Extract the [x, y] coordinate from the center of the cell holding the provided text.  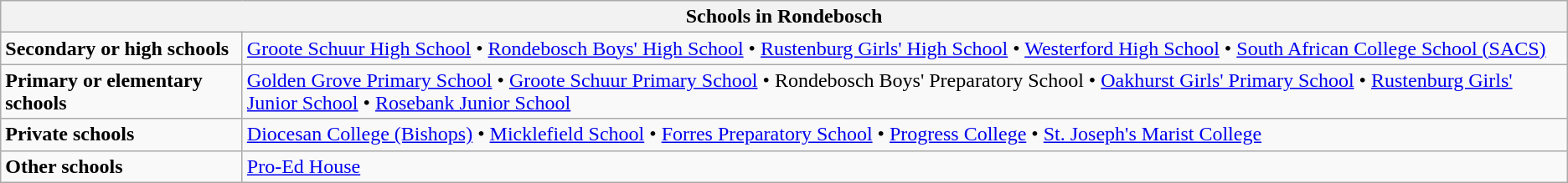
Private schools [122, 135]
Pro-Ed House [905, 166]
Diocesan College (Bishops) • Micklefield School • Forres Preparatory School • Progress College • St. Joseph's Marist College [905, 135]
Other schools [122, 166]
Schools in Rondebosch [784, 17]
Primary or elementary schools [122, 92]
Secondary or high schools [122, 48]
